Extract the [x, y] coordinate from the center of the cell holding the provided text.  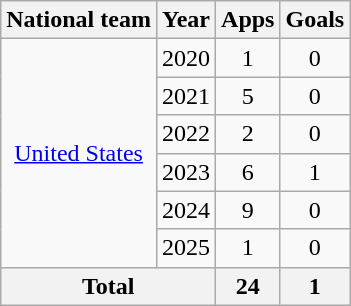
United States [79, 153]
2021 [186, 96]
Total [108, 286]
Apps [248, 20]
6 [248, 172]
National team [79, 20]
24 [248, 286]
Goals [315, 20]
9 [248, 210]
2 [248, 134]
5 [248, 96]
2020 [186, 58]
Year [186, 20]
2025 [186, 248]
2022 [186, 134]
2024 [186, 210]
2023 [186, 172]
